Return the [X, Y] coordinate for the center point of the cell that contains the specified text.  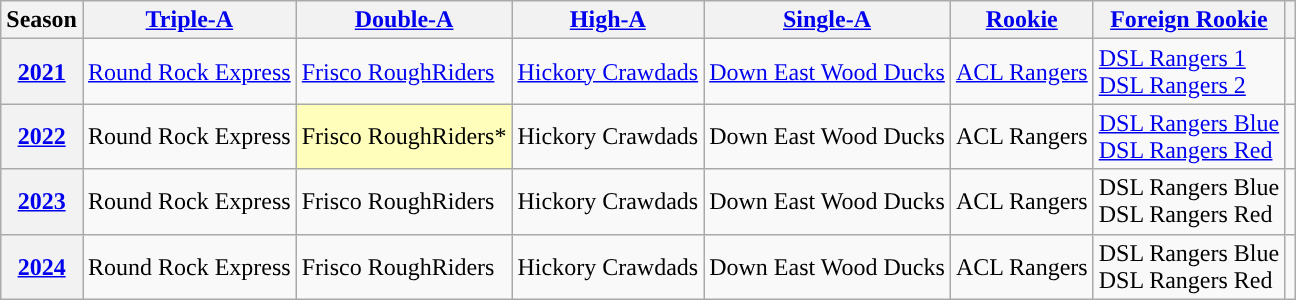
Rookie [1022, 20]
Double-A [404, 20]
Triple-A [189, 20]
Single-A [828, 20]
2022 [42, 136]
Season [42, 20]
Frisco RoughRiders* [404, 136]
2024 [42, 266]
Foreign Rookie [1188, 20]
DSL Rangers 1DSL Rangers 2 [1188, 72]
2023 [42, 202]
2021 [42, 72]
High-A [608, 20]
